From the cell containing the given text, extract its center point as [X, Y] coordinate. 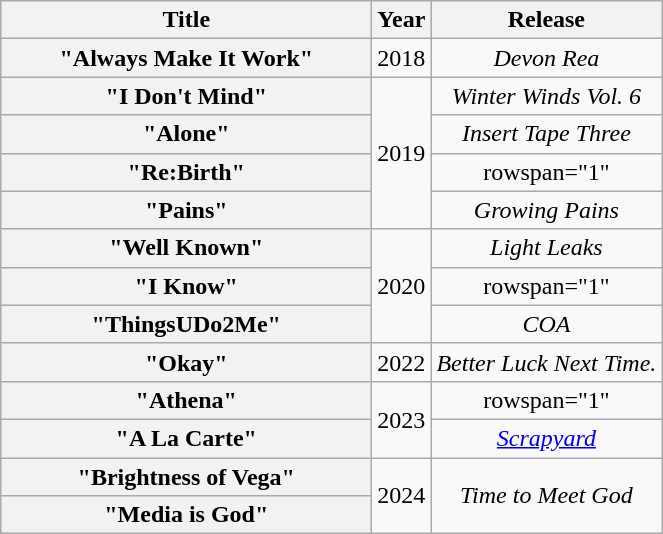
"I Don't Mind" [186, 96]
"I Know" [186, 286]
"Re:Birth" [186, 172]
Year [402, 20]
"Alone" [186, 134]
Winter Winds Vol. 6 [546, 96]
Release [546, 20]
Insert Tape Three [546, 134]
Better Luck Next Time. [546, 362]
Growing Pains [546, 210]
"Pains" [186, 210]
Devon Rea [546, 58]
Time to Meet God [546, 496]
"Well Known" [186, 248]
"A La Carte" [186, 438]
2020 [402, 286]
"Always Make It Work" [186, 58]
2024 [402, 496]
"Okay" [186, 362]
2023 [402, 419]
2019 [402, 153]
2022 [402, 362]
COA [546, 324]
Scrapyard [546, 438]
"Athena" [186, 400]
"Brightness of Vega" [186, 477]
Title [186, 20]
"ThingsUDo2Me" [186, 324]
Light Leaks [546, 248]
2018 [402, 58]
"Media is God" [186, 515]
